Return the [x, y] coordinate for the center point of the cell that contains the specified text.  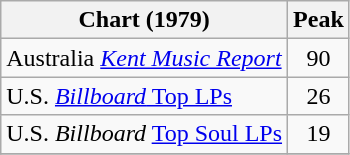
Chart (1979) [144, 20]
Australia Kent Music Report [144, 58]
26 [319, 96]
90 [319, 58]
U.S. Billboard Top LPs [144, 96]
U.S. Billboard Top Soul LPs [144, 134]
Peak [319, 20]
19 [319, 134]
